Identify which cell holds the provided text, then report its [x, y] central coordinate. 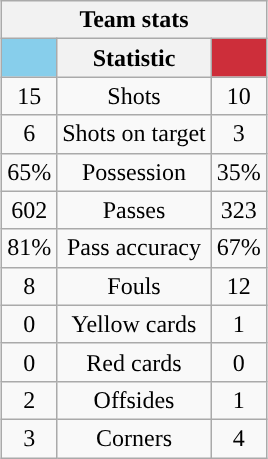
Offsides [134, 400]
65% [30, 172]
Passes [134, 210]
8 [30, 286]
Corners [134, 438]
15 [30, 96]
Yellow cards [134, 324]
12 [238, 286]
4 [238, 438]
323 [238, 210]
2 [30, 400]
Shots on target [134, 134]
67% [238, 248]
Statistic [134, 58]
35% [238, 172]
Possession [134, 172]
10 [238, 96]
6 [30, 134]
602 [30, 210]
81% [30, 248]
Team stats [134, 20]
Fouls [134, 286]
Pass accuracy [134, 248]
Red cards [134, 362]
Shots [134, 96]
